Return the (X, Y) coordinate for the center point of the cell that contains the specified text.  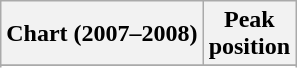
Peakposition (249, 34)
Chart (2007–2008) (102, 34)
